Identify which cell holds the provided text, then report its (x, y) central coordinate. 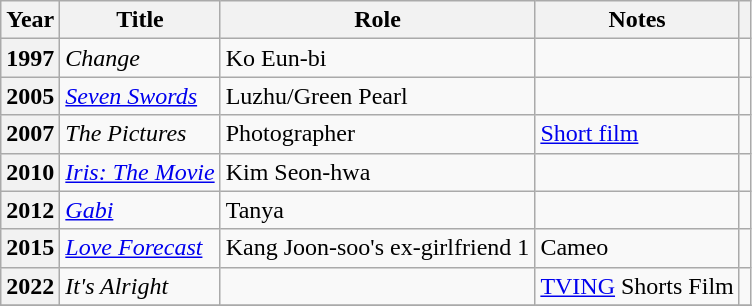
It's Alright (140, 286)
2015 (30, 248)
Role (378, 20)
Iris: The Movie (140, 172)
Year (30, 20)
Kim Seon-hwa (378, 172)
Notes (637, 20)
2007 (30, 134)
Gabi (140, 210)
TVING Shorts Film (637, 286)
Title (140, 20)
2005 (30, 96)
Love Forecast (140, 248)
Cameo (637, 248)
1997 (30, 58)
Tanya (378, 210)
Ko Eun-bi (378, 58)
2012 (30, 210)
Kang Joon-soo's ex-girlfriend 1 (378, 248)
Luzhu/Green Pearl (378, 96)
The Pictures (140, 134)
Change (140, 58)
Seven Swords (140, 96)
2022 (30, 286)
2010 (30, 172)
Photographer (378, 134)
Short film (637, 134)
